Determine the (x, y) coordinate at the center of the cell enclosing the given text.  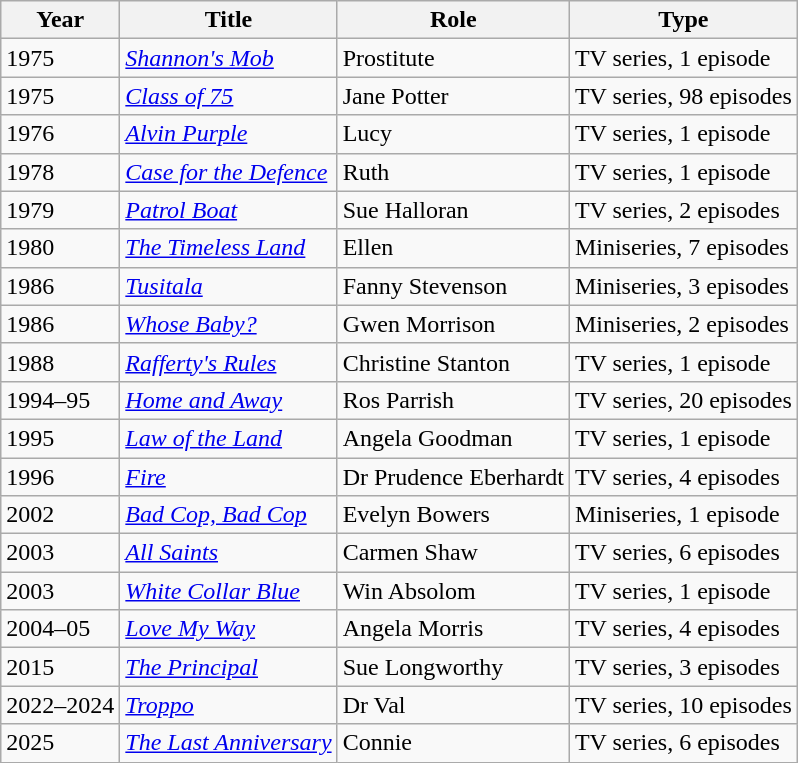
Sue Longworthy (453, 667)
Shannon's Mob (228, 58)
1996 (60, 477)
Lucy (453, 134)
Class of 75 (228, 96)
Miniseries, 7 episodes (683, 248)
Connie (453, 743)
1988 (60, 362)
Gwen Morrison (453, 324)
2002 (60, 515)
Love My Way (228, 629)
Bad Cop, Bad Cop (228, 515)
Win Absolom (453, 591)
Type (683, 20)
TV series, 20 episodes (683, 400)
White Collar Blue (228, 591)
The Last Anniversary (228, 743)
Law of the Land (228, 438)
Miniseries, 2 episodes (683, 324)
Dr Val (453, 705)
Fanny Stevenson (453, 286)
Christine Stanton (453, 362)
Ellen (453, 248)
1995 (60, 438)
Miniseries, 1 episode (683, 515)
Title (228, 20)
Dr Prudence Eberhardt (453, 477)
Ruth (453, 172)
Angela Goodman (453, 438)
Case for the Defence (228, 172)
1994–95 (60, 400)
Alvin Purple (228, 134)
Carmen Shaw (453, 553)
TV series, 2 episodes (683, 210)
Miniseries, 3 episodes (683, 286)
1978 (60, 172)
Fire (228, 477)
TV series, 98 episodes (683, 96)
Prostitute (453, 58)
Rafferty's Rules (228, 362)
The Timeless Land (228, 248)
Whose Baby? (228, 324)
2025 (60, 743)
Patrol Boat (228, 210)
1980 (60, 248)
TV series, 10 episodes (683, 705)
Jane Potter (453, 96)
Angela Morris (453, 629)
1979 (60, 210)
TV series, 3 episodes (683, 667)
Year (60, 20)
2022–2024 (60, 705)
Evelyn Bowers (453, 515)
Ros Parrish (453, 400)
All Saints (228, 553)
2004–05 (60, 629)
The Principal (228, 667)
Home and Away (228, 400)
Tusitala (228, 286)
2015 (60, 667)
Role (453, 20)
Troppo (228, 705)
Sue Halloran (453, 210)
1976 (60, 134)
